Provide the [x, y] coordinate of the cell's center where the given text is located.  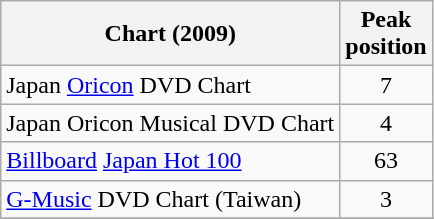
Japan Oricon DVD Chart [170, 85]
7 [386, 85]
Peakposition [386, 34]
4 [386, 123]
63 [386, 161]
Japan Oricon Musical DVD Chart [170, 123]
Billboard Japan Hot 100 [170, 161]
3 [386, 199]
Chart (2009) [170, 34]
G-Music DVD Chart (Taiwan) [170, 199]
